For the text-containing cell, return its midpoint in (X, Y) coordinate format. 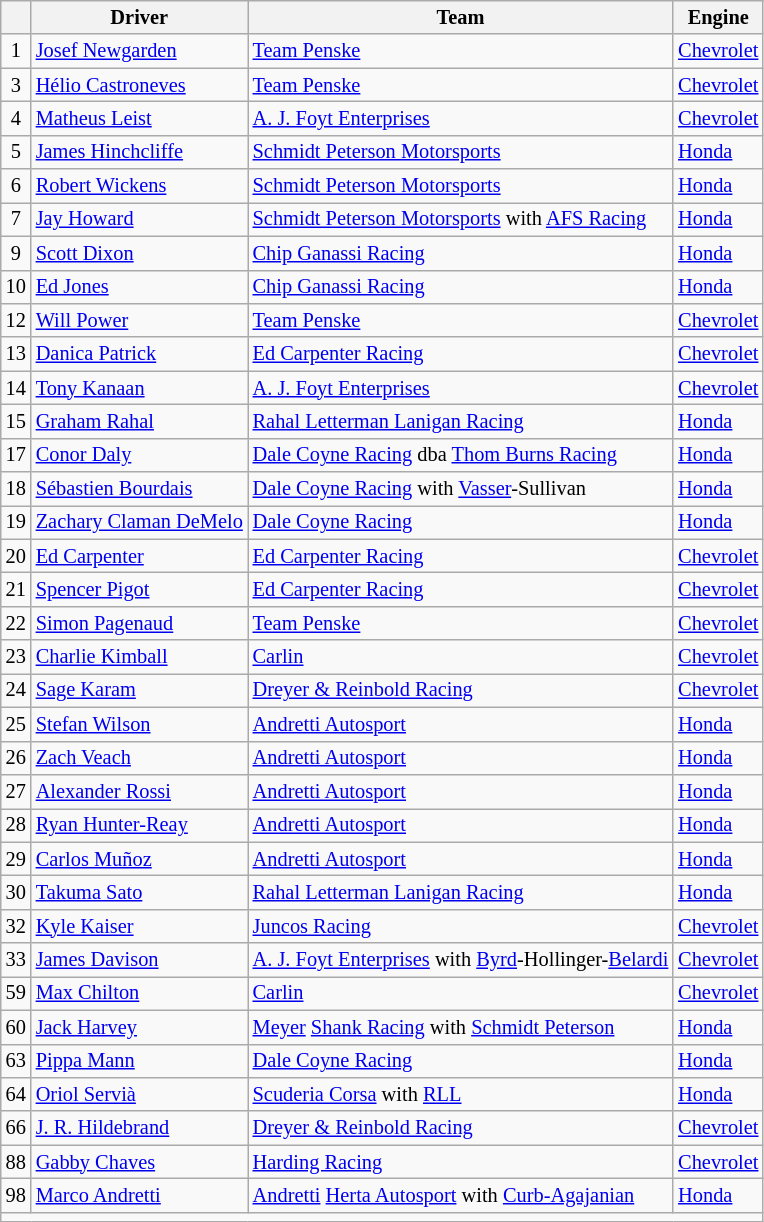
Kyle Kaiser (140, 926)
Pippa Mann (140, 1061)
Josef Newgarden (140, 51)
Danica Patrick (140, 354)
Hélio Castroneves (140, 85)
Takuma Sato (140, 892)
Sage Karam (140, 690)
9 (16, 253)
4 (16, 118)
22 (16, 623)
15 (16, 421)
Max Chilton (140, 993)
Oriol Servià (140, 1094)
59 (16, 993)
Ryan Hunter-Reay (140, 825)
Robert Wickens (140, 186)
32 (16, 926)
Carlos Muñoz (140, 859)
27 (16, 791)
Will Power (140, 320)
Scott Dixon (140, 253)
Ed Jones (140, 287)
James Hinchcliffe (140, 152)
Matheus Leist (140, 118)
20 (16, 556)
19 (16, 522)
18 (16, 489)
Jack Harvey (140, 1027)
10 (16, 287)
88 (16, 1162)
63 (16, 1061)
25 (16, 724)
Juncos Racing (461, 926)
14 (16, 388)
Spencer Pigot (140, 589)
5 (16, 152)
17 (16, 455)
33 (16, 960)
21 (16, 589)
30 (16, 892)
Schmidt Peterson Motorsports with AFS Racing (461, 219)
Stefan Wilson (140, 724)
Driver (140, 17)
Engine (718, 17)
Marco Andretti (140, 1195)
Charlie Kimball (140, 657)
Gabby Chaves (140, 1162)
Conor Daly (140, 455)
28 (16, 825)
6 (16, 186)
Simon Pagenaud (140, 623)
13 (16, 354)
Meyer Shank Racing with Schmidt Peterson (461, 1027)
Alexander Rossi (140, 791)
98 (16, 1195)
Team (461, 17)
Tony Kanaan (140, 388)
Dale Coyne Racing with Vasser-Sullivan (461, 489)
Dale Coyne Racing dba Thom Burns Racing (461, 455)
Ed Carpenter (140, 556)
Scuderia Corsa with RLL (461, 1094)
64 (16, 1094)
Jay Howard (140, 219)
26 (16, 758)
29 (16, 859)
24 (16, 690)
James Davison (140, 960)
A. J. Foyt Enterprises with Byrd-Hollinger-Belardi (461, 960)
23 (16, 657)
Graham Rahal (140, 421)
Harding Racing (461, 1162)
Zach Veach (140, 758)
Andretti Herta Autosport with Curb-Agajanian (461, 1195)
Zachary Claman DeMelo (140, 522)
60 (16, 1027)
12 (16, 320)
1 (16, 51)
J. R. Hildebrand (140, 1128)
7 (16, 219)
3 (16, 85)
66 (16, 1128)
Sébastien Bourdais (140, 489)
